Extract the [X, Y] coordinate from the center of the cell holding the provided text.  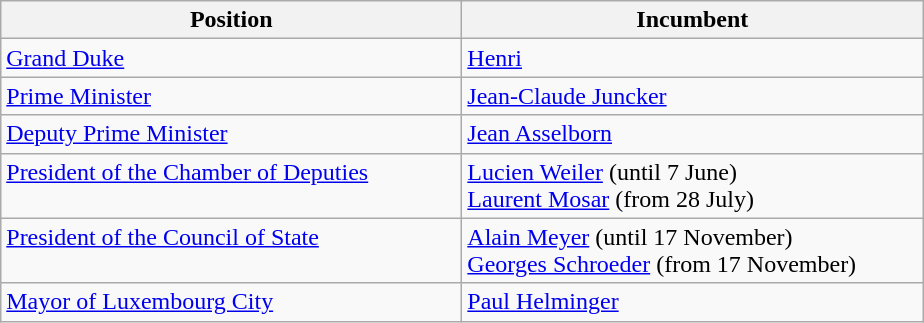
Paul Helminger [692, 302]
Henri [692, 58]
President of the Council of State [232, 250]
President of the Chamber of Deputies [232, 186]
Lucien Weiler (until 7 June) Laurent Mosar (from 28 July) [692, 186]
Mayor of Luxembourg City [232, 302]
Prime Minister [232, 96]
Jean-Claude Juncker [692, 96]
Grand Duke [232, 58]
Jean Asselborn [692, 134]
Deputy Prime Minister [232, 134]
Incumbent [692, 20]
Alain Meyer (until 17 November) Georges Schroeder (from 17 November) [692, 250]
Position [232, 20]
